Scan for the cell matching the given text and deliver its (x, y) coordinate at center. 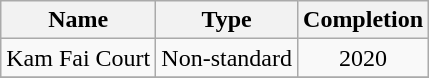
2020 (364, 58)
Name (78, 20)
Type (227, 20)
Kam Fai Court (78, 58)
Non-standard (227, 58)
Completion (364, 20)
